Provide the (x, y) coordinate of the cell's center where the given text is located.  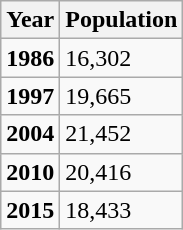
1997 (30, 96)
18,433 (122, 210)
21,452 (122, 134)
1986 (30, 58)
Year (30, 20)
2010 (30, 172)
2015 (30, 210)
20,416 (122, 172)
16,302 (122, 58)
2004 (30, 134)
Population (122, 20)
19,665 (122, 96)
